Capture the cell that displays the provided text and extract its [X, Y] central coordinate. 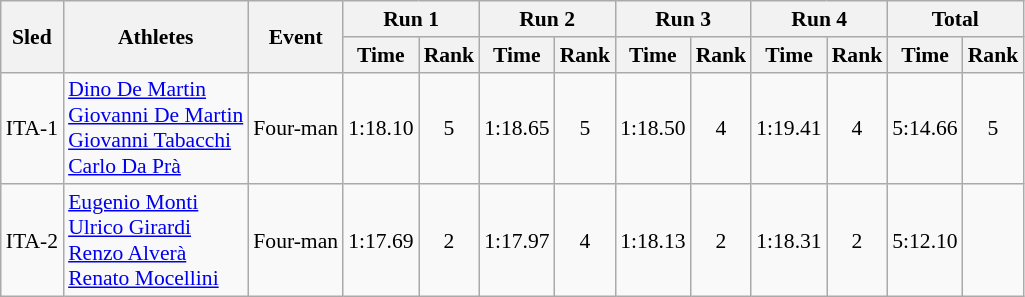
1:19.41 [788, 128]
1:18.13 [652, 241]
Eugenio MontiUlrico GirardiRenzo AlveràRenato Mocellini [156, 241]
1:18.50 [652, 128]
1:17.97 [516, 241]
ITA-1 [32, 128]
1:18.65 [516, 128]
5:12.10 [924, 241]
Athletes [156, 36]
1:17.69 [380, 241]
Event [296, 36]
1:18.31 [788, 241]
Total [955, 19]
Sled [32, 36]
1:18.10 [380, 128]
Run 3 [683, 19]
Run 1 [411, 19]
Run 2 [547, 19]
ITA-2 [32, 241]
Dino De MartinGiovanni De MartinGiovanni TabacchiCarlo Da Prà [156, 128]
5:14.66 [924, 128]
Run 4 [819, 19]
